Provide the [X, Y] coordinate of the cell's center where the given text is located.  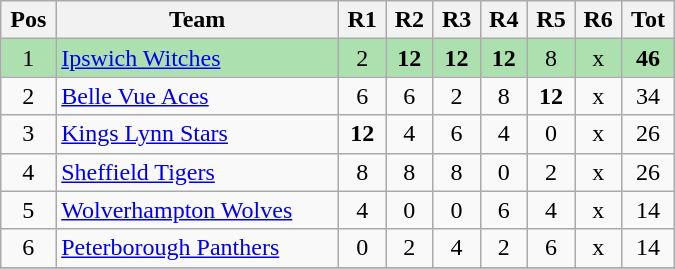
Kings Lynn Stars [198, 134]
Ipswich Witches [198, 58]
Belle Vue Aces [198, 96]
34 [648, 96]
R2 [410, 20]
Tot [648, 20]
Sheffield Tigers [198, 172]
R3 [456, 20]
R4 [504, 20]
Wolverhampton Wolves [198, 210]
5 [28, 210]
3 [28, 134]
R5 [550, 20]
Pos [28, 20]
R1 [362, 20]
1 [28, 58]
R6 [598, 20]
Peterborough Panthers [198, 248]
46 [648, 58]
Team [198, 20]
